Extract the [X, Y] coordinate from the center of the cell holding the provided text.  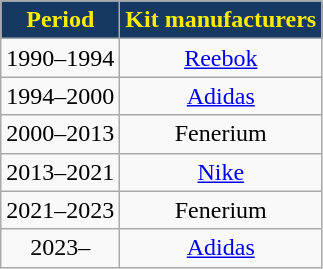
2013–2021 [60, 172]
2021–2023 [60, 210]
Period [60, 20]
Kit manufacturers [221, 20]
1990–1994 [60, 58]
Nike [221, 172]
2023– [60, 248]
1994–2000 [60, 96]
Reebok [221, 58]
2000–2013 [60, 134]
